Provide the (x, y) coordinate of the cell's center where the given text is located.  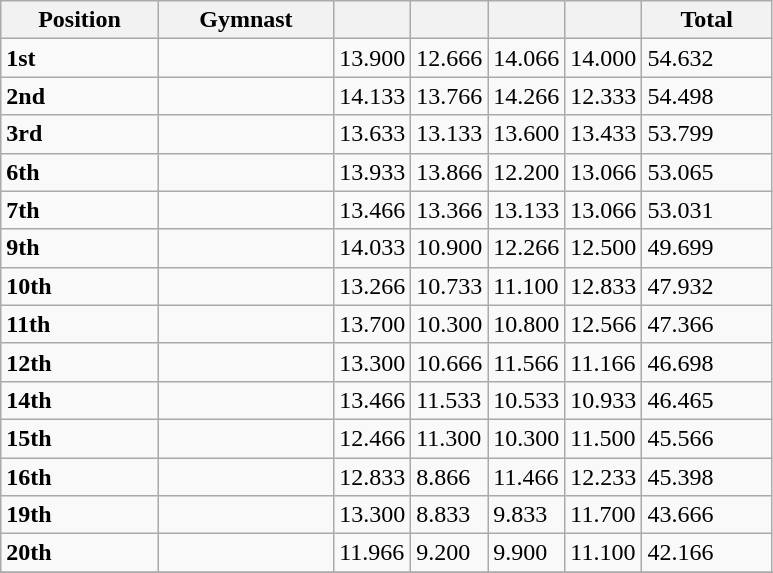
43.666 (706, 515)
14.000 (604, 58)
9th (80, 248)
53.799 (706, 134)
20th (80, 553)
1st (80, 58)
47.932 (706, 286)
42.166 (706, 553)
10.900 (450, 248)
Position (80, 20)
12th (80, 362)
19th (80, 515)
12.200 (526, 172)
12.266 (526, 248)
6th (80, 172)
13.933 (372, 172)
11.500 (604, 438)
12.333 (604, 96)
12.666 (450, 58)
12.566 (604, 324)
10.800 (526, 324)
11th (80, 324)
12.500 (604, 248)
11.533 (450, 400)
53.031 (706, 210)
11.700 (604, 515)
13.700 (372, 324)
13.600 (526, 134)
13.633 (372, 134)
49.699 (706, 248)
10th (80, 286)
8.833 (450, 515)
46.698 (706, 362)
53.065 (706, 172)
10.533 (526, 400)
2nd (80, 96)
11.566 (526, 362)
7th (80, 210)
11.166 (604, 362)
14.033 (372, 248)
3rd (80, 134)
14.266 (526, 96)
11.466 (526, 477)
45.398 (706, 477)
14.066 (526, 58)
12.233 (604, 477)
13.766 (450, 96)
14.133 (372, 96)
10.933 (604, 400)
54.498 (706, 96)
45.566 (706, 438)
Gymnast (246, 20)
47.366 (706, 324)
54.632 (706, 58)
16th (80, 477)
13.433 (604, 134)
13.366 (450, 210)
11.966 (372, 553)
15th (80, 438)
14th (80, 400)
13.900 (372, 58)
10.733 (450, 286)
9.833 (526, 515)
11.300 (450, 438)
10.666 (450, 362)
46.465 (706, 400)
12.466 (372, 438)
8.866 (450, 477)
13.866 (450, 172)
9.200 (450, 553)
Total (706, 20)
13.266 (372, 286)
9.900 (526, 553)
